Locate the cell with the specified text and output its [x, y] center coordinate. 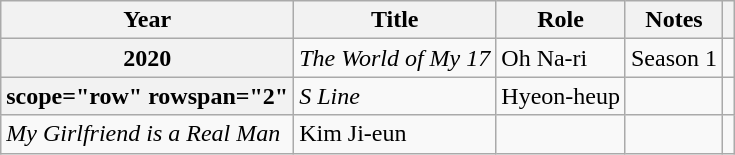
Year [148, 20]
Kim Ji-eun [395, 134]
S Line [395, 96]
Season 1 [674, 58]
scope="row" rowspan="2" [148, 96]
Hyeon-heup [561, 96]
My Girlfriend is a Real Man [148, 134]
Oh Na-ri [561, 58]
The World of My 17 [395, 58]
2020 [148, 58]
Title [395, 20]
Role [561, 20]
Notes [674, 20]
